Return [X, Y] of the center of cell containing provided text 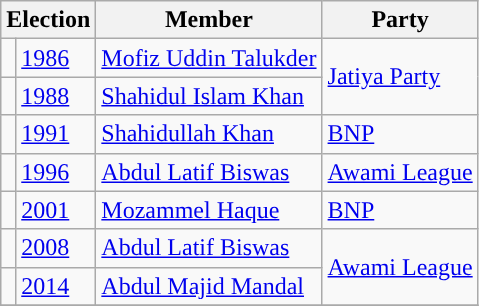
1988 [56, 96]
Election [48, 20]
1996 [56, 172]
2014 [56, 286]
Shahidul Islam Khan [209, 96]
2008 [56, 248]
Party [400, 20]
1991 [56, 134]
Member [209, 20]
Abdul Majid Mandal [209, 286]
Shahidullah Khan [209, 134]
1986 [56, 58]
Jatiya Party [400, 77]
Mozammel Haque [209, 210]
2001 [56, 210]
Mofiz Uddin Talukder [209, 58]
